Detect which cell encompasses the target text, then output its (x, y) center coordinate. 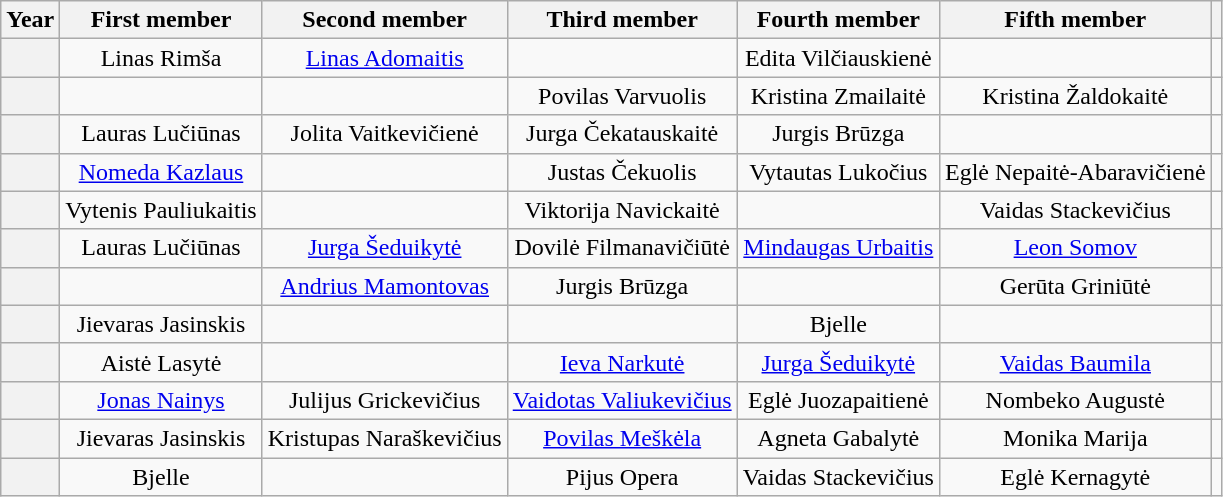
Nombeko Augustė (1075, 400)
Povilas Varvuolis (622, 96)
Year (30, 20)
Povilas Meškėla (622, 438)
Mindaugas Urbaitis (838, 248)
Kristina Žaldokaitė (1075, 96)
Julijus Grickevičius (384, 400)
Kristupas Naraškevičius (384, 438)
Vytenis Pauliukaitis (161, 210)
Nomeda Kazlaus (161, 172)
Agneta Gabalytė (838, 438)
Vaidas Baumila (1075, 362)
Vytautas Lukočius (838, 172)
Jolita Vaitkevičienė (384, 134)
Eglė Nepaitė-Abaravičienė (1075, 172)
Justas Čekuolis (622, 172)
Third member (622, 20)
Eglė Juozapaitienė (838, 400)
Dovilė Filmanavičiūtė (622, 248)
Linas Adomaitis (384, 58)
Monika Marija (1075, 438)
Eglė Kernagytė (1075, 477)
Pijus Opera (622, 477)
Fifth member (1075, 20)
Andrius Mamontovas (384, 286)
Vaidotas Valiukevičius (622, 400)
Kristina Zmailaitė (838, 96)
Second member (384, 20)
Leon Somov (1075, 248)
Linas Rimša (161, 58)
Jonas Nainys (161, 400)
Jurga Čekatauskaitė (622, 134)
First member (161, 20)
Ieva Narkutė (622, 362)
Aistė Lasytė (161, 362)
Fourth member (838, 20)
Edita Vilčiauskienė (838, 58)
Viktorija Navickaitė (622, 210)
Gerūta Griniūtė (1075, 286)
